Search for the cell housing the specified text and yield its (x, y) center coordinate. 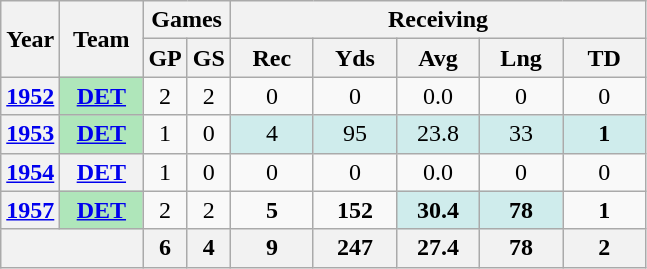
GP (165, 58)
95 (354, 134)
Lng (522, 58)
1954 (30, 172)
Games (186, 20)
Avg (438, 58)
247 (354, 248)
1957 (30, 210)
152 (354, 210)
33 (522, 134)
30.4 (438, 210)
Rec (272, 58)
GS (208, 58)
9 (272, 248)
1953 (30, 134)
TD (604, 58)
5 (272, 210)
Receiving (438, 20)
Year (30, 39)
23.8 (438, 134)
Team (102, 39)
27.4 (438, 248)
6 (165, 248)
1952 (30, 96)
Yds (354, 58)
